Scan for the cell matching the given text and deliver its [X, Y] coordinate at center. 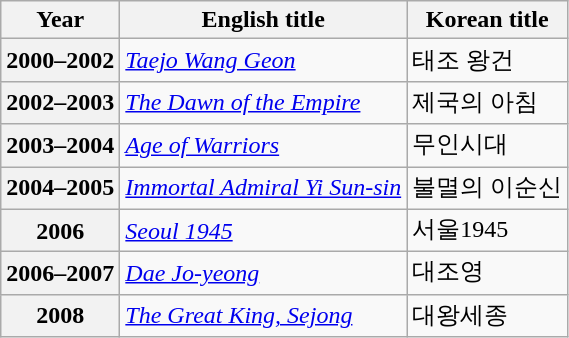
2000–2002 [60, 60]
Dae Jo-yeong [264, 274]
제국의 아침 [488, 102]
2006–2007 [60, 274]
2006 [60, 230]
English title [264, 20]
서울1945 [488, 230]
Age of Warriors [264, 146]
대왕세종 [488, 316]
2004–2005 [60, 188]
대조영 [488, 274]
Seoul 1945 [264, 230]
2002–2003 [60, 102]
태조 왕건 [488, 60]
The Great King, Sejong [264, 316]
2003–2004 [60, 146]
무인시대 [488, 146]
Year [60, 20]
Korean title [488, 20]
The Dawn of the Empire [264, 102]
Immortal Admiral Yi Sun-sin [264, 188]
불멸의 이순신 [488, 188]
2008 [60, 316]
Taejo Wang Geon [264, 60]
